For the text-containing cell, return its midpoint in (X, Y) coordinate format. 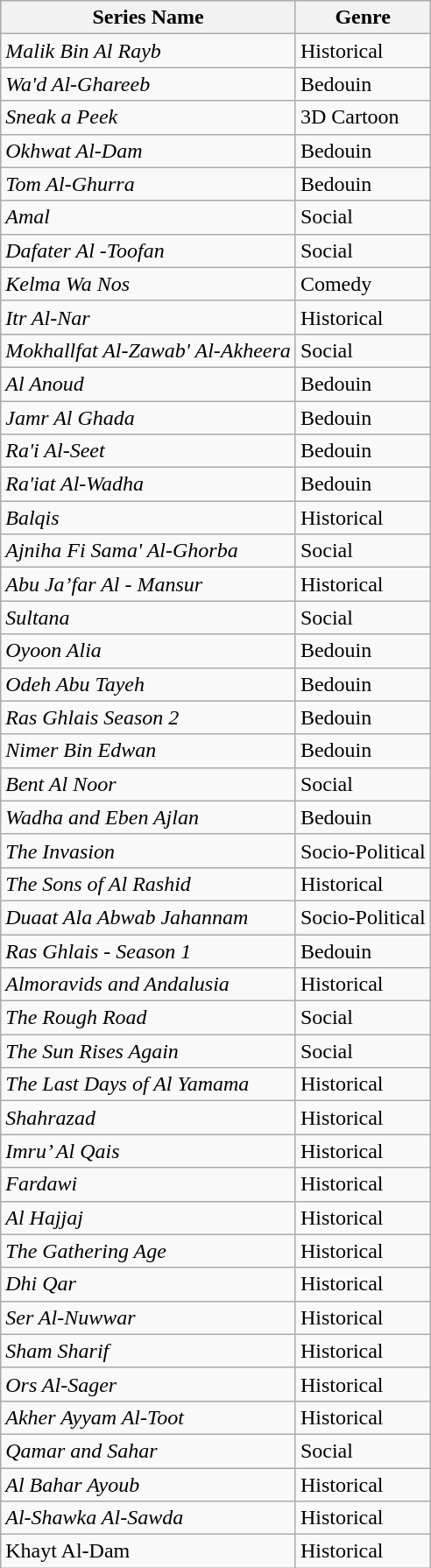
Jamr Al Ghada (149, 418)
Tom Al-Ghurra (149, 184)
Fardawi (149, 1184)
Dhi Qar (149, 1284)
Ra'i Al-Seet (149, 451)
Imru’ Al Qais (149, 1151)
Qamar and Sahar (149, 1451)
The Sons of Al Rashid (149, 884)
Wadha and Eben Ajlan (149, 817)
Oyoon Alia (149, 651)
Dafater Al -Toofan (149, 251)
Sham Sharif (149, 1351)
Ra'iat Al-Wadha (149, 484)
Sneak a Peek (149, 117)
Ajniha Fi Sama' Al-Ghorba (149, 551)
Itr Al-Nar (149, 317)
Sultana (149, 618)
Nimer Bin Edwan (149, 751)
Ras Ghlais - Season 1 (149, 950)
Malik Bin Al Rayb (149, 51)
The Invasion (149, 851)
The Gathering Age (149, 1251)
Mokhallfat Al-Zawab' Al-Akheera (149, 350)
Balqis (149, 518)
The Last Days of Al Yamama (149, 1084)
Ras Ghlais Season 2 (149, 717)
Amal (149, 217)
Akher Ayyam Al-Toot (149, 1417)
Wa'd Al-Ghareeb (149, 84)
Abu Ja’far Al - Mansur (149, 584)
3D Cartoon (363, 117)
Comedy (363, 284)
The Rough Road (149, 1018)
Okhwat Al-Dam (149, 151)
Al Bahar Ayoub (149, 1485)
Bent Al Noor (149, 784)
Ors Al-Sager (149, 1384)
Al Hajjaj (149, 1218)
Series Name (149, 18)
Khayt Al-Dam (149, 1551)
Al-Shawka Al-Sawda (149, 1518)
Duaat Ala Abwab Jahannam (149, 917)
Genre (363, 18)
Ser Al-Nuwwar (149, 1317)
Al Anoud (149, 384)
Odeh Abu Tayeh (149, 684)
Almoravids and Andalusia (149, 985)
Shahrazad (149, 1118)
The Sun Rises Again (149, 1051)
Kelma Wa Nos (149, 284)
